From the cell containing the given text, extract its center point as [X, Y] coordinate. 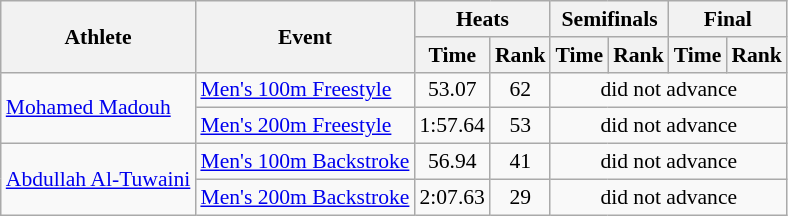
Men's 100m Backstroke [304, 162]
Mohamed Madouh [98, 108]
Final [728, 19]
29 [520, 197]
Men's 200m Backstroke [304, 197]
Semifinals [609, 19]
62 [520, 90]
53 [520, 126]
Men's 200m Freestyle [304, 126]
53.07 [452, 90]
1:57.64 [452, 126]
Event [304, 36]
41 [520, 162]
Abdullah Al-Tuwaini [98, 180]
Men's 100m Freestyle [304, 90]
2:07.63 [452, 197]
56.94 [452, 162]
Athlete [98, 36]
Heats [482, 19]
